Output the (X, Y) coordinate of the center of the cell containing the given text.  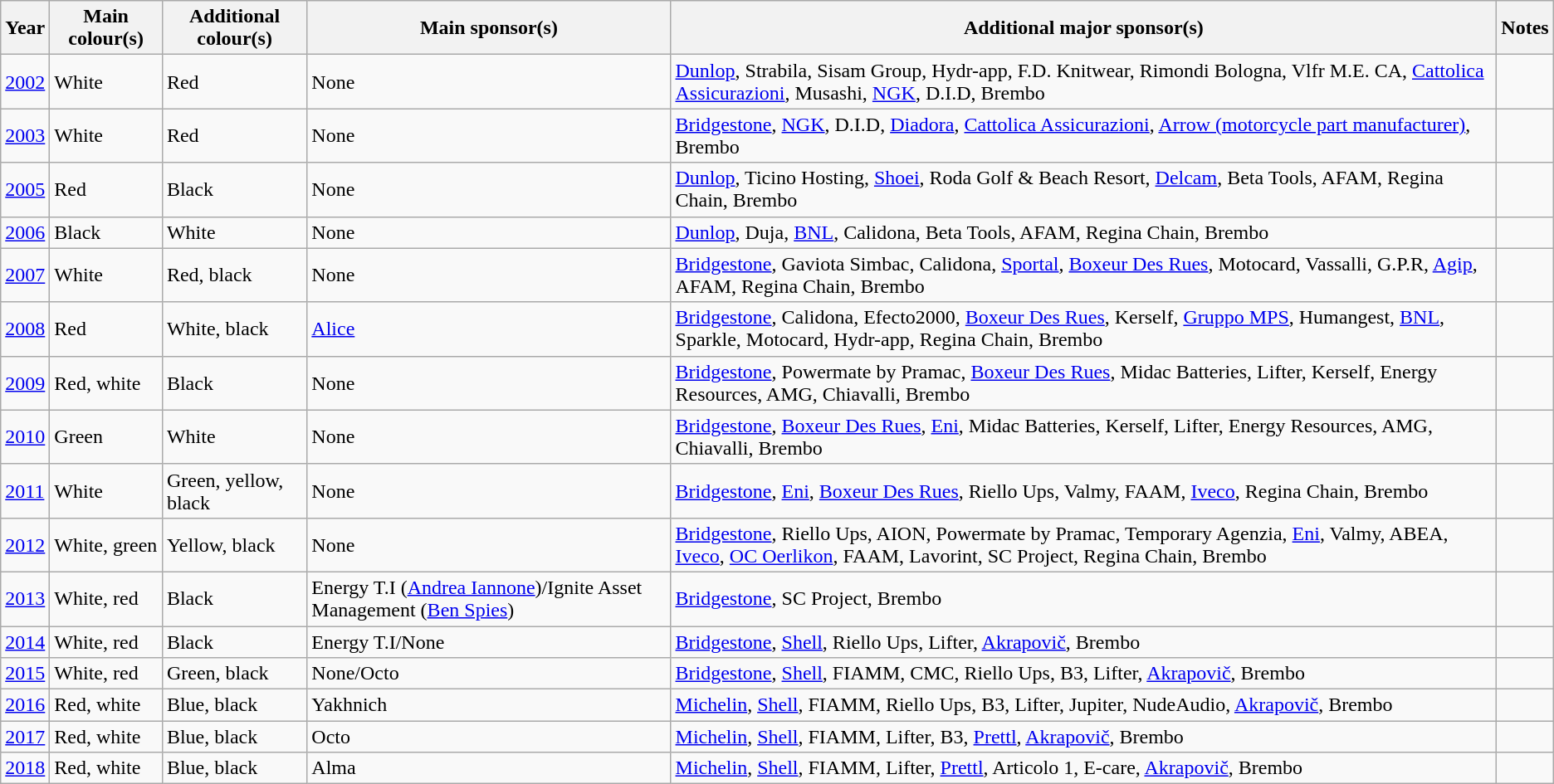
2012 (25, 544)
Bridgestone, Eni, Boxeur Des Rues, Riello Ups, Valmy, FAAM, Iveco, Regina Chain, Brembo (1084, 491)
Energy T.I (Andrea Iannone)/Ignite Asset Management (Ben Spies) (489, 599)
2017 (25, 737)
Green, yellow, black (234, 491)
2005 (25, 189)
Alice (489, 329)
Additional colour(s) (234, 28)
Green, black (234, 674)
2007 (25, 275)
Bridgestone, Shell, Riello Ups, Lifter, Akrapovič, Brembo (1084, 641)
2011 (25, 491)
White, green (106, 544)
Bridgestone, Boxeur Des Rues, Eni, Midac Batteries, Kerself, Lifter, Energy Resources, AMG, Chiavalli, Brembo (1084, 436)
2002 (25, 81)
2003 (25, 136)
Bridgestone, Gaviota Simbac, Calidona, Sportal, Boxeur Des Rues, Motocard, Vassalli, G.P.R, Agip, AFAM, Regina Chain, Brembo (1084, 275)
Energy T.I/None (489, 641)
2013 (25, 599)
Dunlop, Ticino Hosting, Shoei, Roda Golf & Beach Resort, Delcam, Beta Tools, AFAM, Regina Chain, Brembo (1084, 189)
None/Octo (489, 674)
Alma (489, 768)
Michelin, Shell, FIAMM, Lifter, Prettl, Articolo 1, E-care, Akrapovič, Brembo (1084, 768)
2006 (25, 232)
Main colour(s) (106, 28)
2010 (25, 436)
2015 (25, 674)
White, black (234, 329)
Bridgestone, Shell, FIAMM, CMC, Riello Ups, B3, Lifter, Akrapovič, Brembo (1084, 674)
Year (25, 28)
Bridgestone, Powermate by Pramac, Boxeur Des Rues, Midac Batteries, Lifter, Kerself, Energy Resources, AMG, Chiavalli, Brembo (1084, 383)
Bridgestone, Calidona, Efecto2000, Boxeur Des Rues, Kerself, Gruppo MPS, Humangest, BNL, Sparkle, Motocard, Hydr-app, Regina Chain, Brembo (1084, 329)
Notes (1525, 28)
Michelin, Shell, FIAMM, Riello Ups, B3, Lifter, Jupiter, NudeAudio, Akrapovič, Brembo (1084, 705)
2008 (25, 329)
Bridgestone, NGK, D.I.D, Diadora, Cattolica Assicurazioni, Arrow (motorcycle part manufacturer), Brembo (1084, 136)
2009 (25, 383)
Yellow, black (234, 544)
Additional major sponsor(s) (1084, 28)
Main sponsor(s) (489, 28)
Dunlop, Duja, BNL, Calidona, Beta Tools, AFAM, Regina Chain, Brembo (1084, 232)
2016 (25, 705)
Red, black (234, 275)
Yakhnich (489, 705)
Michelin, Shell, FIAMM, Lifter, B3, Prettl, Akrapovič, Brembo (1084, 737)
Bridgestone, SC Project, Brembo (1084, 599)
Green (106, 436)
2014 (25, 641)
Dunlop, Strabila, Sisam Group, Hydr-app, F.D. Knitwear, Rimondi Bologna, Vlfr M.E. CA, Cattolica Assicurazioni, Musashi, NGK, D.I.D, Brembo (1084, 81)
Octo (489, 737)
2018 (25, 768)
